Return (x, y) of the center of cell containing provided text 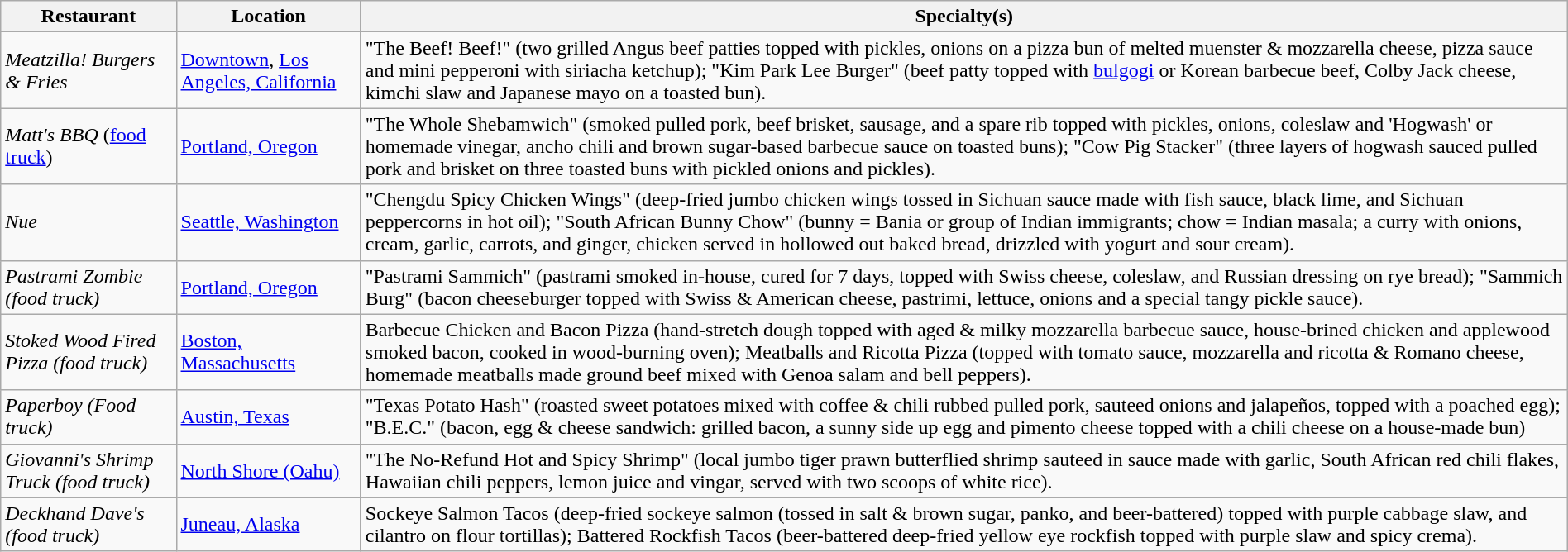
Location (268, 17)
Matt's BBQ (food truck) (88, 146)
Stoked Wood Fired Pizza (food truck) (88, 352)
Restaurant (88, 17)
Specialty(s) (964, 17)
Downtown, Los Angeles, California (268, 70)
Giovanni's Shrimp Truck (food truck) (88, 471)
Seattle, Washington (268, 222)
North Shore (Oahu) (268, 471)
Pastrami Zombie (food truck) (88, 288)
Boston, Massachusetts (268, 352)
Deckhand Dave's (food truck) (88, 524)
Juneau, Alaska (268, 524)
Paperboy (Food truck) (88, 416)
Meatzilla! Burgers & Fries (88, 70)
Nue (88, 222)
Austin, Texas (268, 416)
